For the text-containing cell, return its midpoint in [x, y] coordinate format. 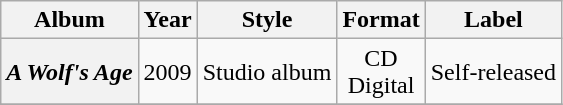
2009 [168, 72]
Self-released [493, 72]
Format [381, 20]
CD Digital [381, 72]
Year [168, 20]
Album [70, 20]
Style [267, 20]
Label [493, 20]
Studio album [267, 72]
A Wolf's Age [70, 72]
